Capture the cell that displays the provided text and extract its (X, Y) central coordinate. 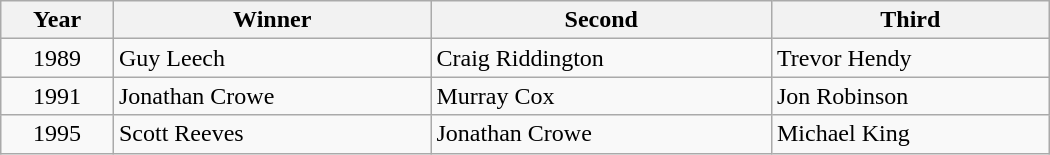
1995 (58, 134)
Year (58, 20)
Second (601, 20)
Third (910, 20)
1991 (58, 96)
Jon Robinson (910, 96)
Guy Leech (272, 58)
Murray Cox (601, 96)
Trevor Hendy (910, 58)
1989 (58, 58)
Michael King (910, 134)
Scott Reeves (272, 134)
Craig Riddington (601, 58)
Winner (272, 20)
